Identify which cell holds the provided text, then report its [X, Y] central coordinate. 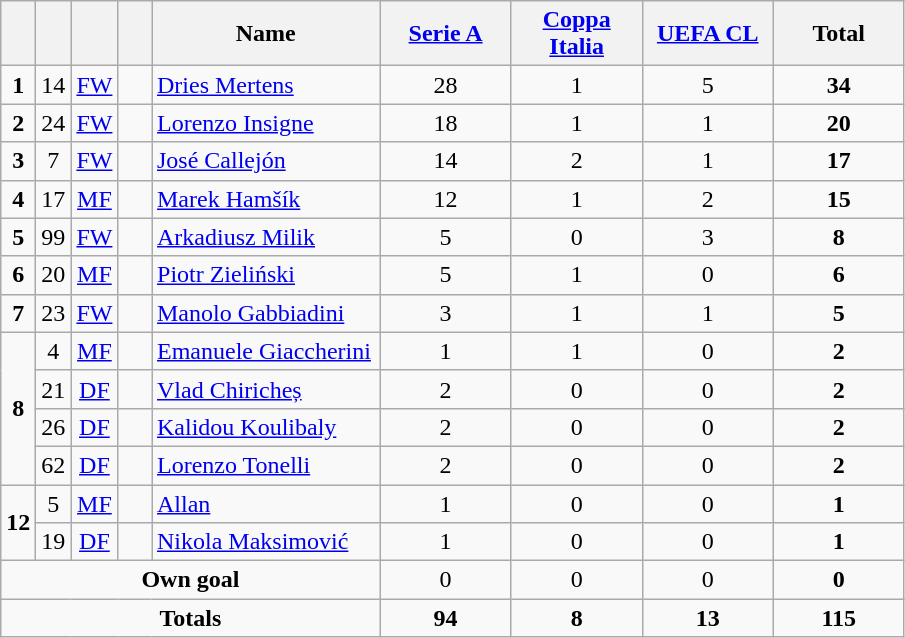
Name [266, 34]
99 [54, 237]
Serie A [446, 34]
José Callejón [266, 161]
Dries Mertens [266, 85]
15 [838, 199]
19 [54, 542]
Piotr Zieliński [266, 275]
23 [54, 313]
Totals [190, 618]
Coppa Italia [576, 34]
Kalidou Koulibaly [266, 427]
24 [54, 123]
Allan [266, 503]
Marek Hamšík [266, 199]
Arkadiusz Milik [266, 237]
94 [446, 618]
18 [446, 123]
62 [54, 465]
28 [446, 85]
26 [54, 427]
115 [838, 618]
UEFA CL [708, 34]
34 [838, 85]
Own goal [190, 580]
Emanuele Giaccherini [266, 351]
Nikola Maksimović [266, 542]
Manolo Gabbiadini [266, 313]
Lorenzo Insigne [266, 123]
Vlad Chiricheș [266, 389]
21 [54, 389]
Total [838, 34]
Lorenzo Tonelli [266, 465]
13 [708, 618]
